Extract the [X, Y] coordinate from the center of the cell holding the provided text.  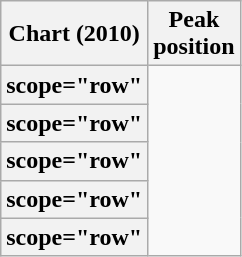
Peakposition [194, 34]
Chart (2010) [74, 34]
